Locate the cell with the specified text and output its [X, Y] center coordinate. 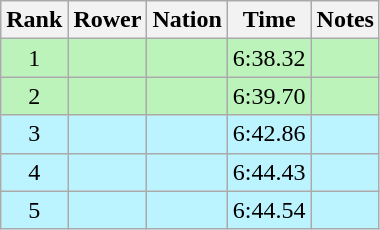
5 [34, 210]
6:39.70 [269, 96]
3 [34, 134]
6:38.32 [269, 58]
Rower [108, 20]
4 [34, 172]
2 [34, 96]
6:42.86 [269, 134]
6:44.54 [269, 210]
1 [34, 58]
6:44.43 [269, 172]
Time [269, 20]
Rank [34, 20]
Nation [187, 20]
Notes [345, 20]
